Scan for the cell matching the given text and deliver its [X, Y] coordinate at center. 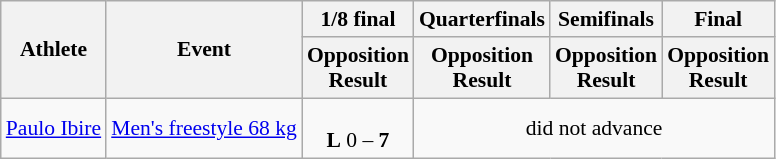
did not advance [594, 128]
1/8 final [358, 19]
Final [718, 19]
Event [204, 50]
Athlete [54, 50]
Men's freestyle 68 kg [204, 128]
L 0 – 7 [358, 128]
Quarterfinals [482, 19]
Paulo Ibire [54, 128]
Semifinals [606, 19]
